Determine the (x, y) coordinate at the center of the cell enclosing the given text.  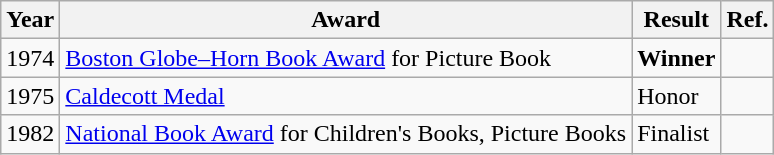
Ref. (748, 20)
Winner (676, 58)
Honor (676, 96)
Result (676, 20)
Caldecott Medal (346, 96)
1982 (30, 134)
Finalist (676, 134)
Boston Globe–Horn Book Award for Picture Book (346, 58)
Year (30, 20)
1975 (30, 96)
National Book Award for Children's Books, Picture Books (346, 134)
Award (346, 20)
1974 (30, 58)
